Return the [X, Y] coordinate for the center point of the cell that contains the specified text.  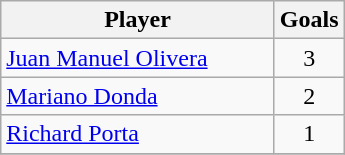
1 [309, 134]
2 [309, 96]
Juan Manuel Olivera [138, 58]
Richard Porta [138, 134]
Goals [309, 20]
Mariano Donda [138, 96]
Player [138, 20]
3 [309, 58]
